Pinpoint the cell where the given text exists, returning its [X, Y] midpoint coordinate. 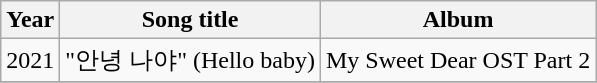
"안녕 나야" (Hello baby) [190, 60]
Year [30, 20]
Album [458, 20]
2021 [30, 60]
Song title [190, 20]
My Sweet Dear OST Part 2 [458, 60]
